Scan for the cell matching the given text and deliver its [X, Y] coordinate at center. 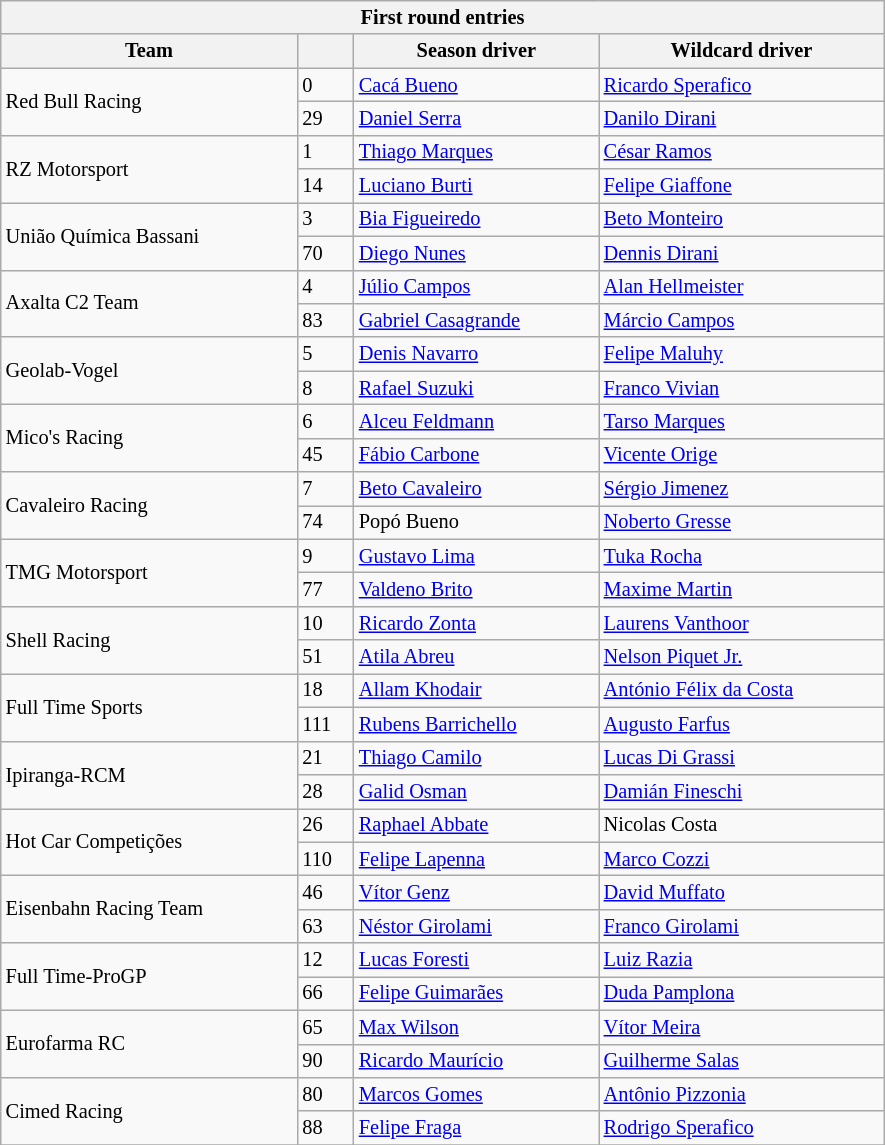
Márcio Campos [742, 320]
18 [326, 690]
Maxime Martin [742, 589]
28 [326, 791]
Geolab-Vogel [150, 370]
Eurofarma RC [150, 1044]
Shell Racing [150, 640]
Team [150, 51]
Tarso Marques [742, 421]
União Química Bassani [150, 236]
Bia Figueiredo [476, 219]
Thiago Marques [476, 152]
Cavaleiro Racing [150, 506]
Full Time-ProGP [150, 976]
Raphael Abbate [476, 825]
Dennis Dirani [742, 253]
0 [326, 85]
63 [326, 926]
Franco Vivian [742, 388]
Gustavo Lima [476, 556]
4 [326, 287]
83 [326, 320]
1 [326, 152]
TMG Motorsport [150, 572]
9 [326, 556]
3 [326, 219]
Galid Osman [476, 791]
Nicolas Costa [742, 825]
Rubens Barrichello [476, 724]
Marcos Gomes [476, 1094]
111 [326, 724]
Beto Cavaleiro [476, 489]
6 [326, 421]
88 [326, 1128]
David Muffato [742, 892]
Hot Car Competições [150, 842]
Laurens Vanthoor [742, 623]
Cacá Bueno [476, 85]
Franco Girolami [742, 926]
51 [326, 657]
Felipe Guimarães [476, 993]
Vicente Orige [742, 455]
80 [326, 1094]
Atila Abreu [476, 657]
Full Time Sports [150, 706]
César Ramos [742, 152]
90 [326, 1061]
Ricardo Sperafico [742, 85]
Rafael Suzuki [476, 388]
Popó Bueno [476, 522]
Rodrigo Sperafico [742, 1128]
7 [326, 489]
Vítor Meira [742, 1027]
Allam Khodair [476, 690]
Wildcard driver [742, 51]
Lucas Foresti [476, 960]
Axalta C2 Team [150, 304]
Gabriel Casagrande [476, 320]
Felipe Lapenna [476, 859]
Ricardo Maurício [476, 1061]
Alceu Feldmann [476, 421]
5 [326, 354]
Nelson Piquet Jr. [742, 657]
Cimed Racing [150, 1110]
14 [326, 186]
46 [326, 892]
Eisenbahn Racing Team [150, 908]
Thiago Camilo [476, 758]
First round entries [443, 17]
Augusto Farfus [742, 724]
Diego Nunes [476, 253]
Denis Navarro [476, 354]
Noberto Gresse [742, 522]
Tuka Rocha [742, 556]
65 [326, 1027]
Marco Cozzi [742, 859]
Max Wilson [476, 1027]
Red Bull Racing [150, 102]
Danilo Dirani [742, 118]
77 [326, 589]
Néstor Girolami [476, 926]
Guilherme Salas [742, 1061]
Valdeno Brito [476, 589]
12 [326, 960]
Felipe Fraga [476, 1128]
45 [326, 455]
Fábio Carbone [476, 455]
Luciano Burti [476, 186]
Beto Monteiro [742, 219]
Luiz Razia [742, 960]
Júlio Campos [476, 287]
Season driver [476, 51]
Antônio Pizzonia [742, 1094]
Damián Fineschi [742, 791]
Duda Pamplona [742, 993]
66 [326, 993]
Felipe Giaffone [742, 186]
8 [326, 388]
Daniel Serra [476, 118]
Mico's Racing [150, 438]
António Félix da Costa [742, 690]
Ricardo Zonta [476, 623]
Sérgio Jimenez [742, 489]
Alan Hellmeister [742, 287]
Felipe Maluhy [742, 354]
110 [326, 859]
Vítor Genz [476, 892]
10 [326, 623]
RZ Motorsport [150, 168]
26 [326, 825]
Ipiranga-RCM [150, 774]
21 [326, 758]
Lucas Di Grassi [742, 758]
74 [326, 522]
29 [326, 118]
70 [326, 253]
